Locate the cell with the specified text and output its (X, Y) center coordinate. 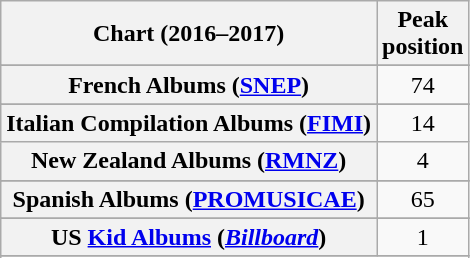
New Zealand Albums (RMNZ) (189, 161)
1 (423, 237)
74 (423, 85)
65 (423, 199)
4 (423, 161)
US Kid Albums (Billboard) (189, 237)
14 (423, 123)
Italian Compilation Albums (FIMI) (189, 123)
French Albums (SNEP) (189, 85)
Spanish Albums (PROMUSICAE) (189, 199)
Peak position (423, 34)
Chart (2016–2017) (189, 34)
